Return (x, y) of the center of cell containing provided text 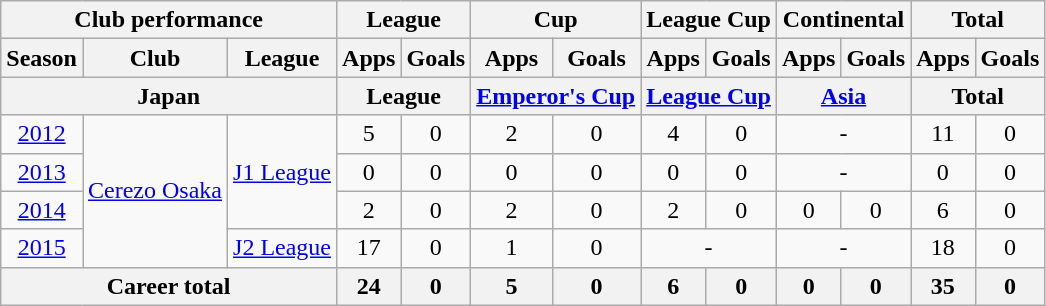
2015 (42, 248)
Japan (169, 96)
17 (369, 248)
18 (943, 248)
1 (512, 248)
Asia (843, 96)
J2 League (282, 248)
11 (943, 134)
Cup (556, 20)
J1 League (282, 172)
4 (674, 134)
Club performance (169, 20)
Continental (843, 20)
2014 (42, 210)
Season (42, 58)
Club (154, 58)
24 (369, 286)
2012 (42, 134)
Cerezo Osaka (154, 191)
35 (943, 286)
Career total (169, 286)
2013 (42, 172)
Emperor's Cup (556, 96)
